Extract the [X, Y] coordinate from the center of the cell holding the provided text.  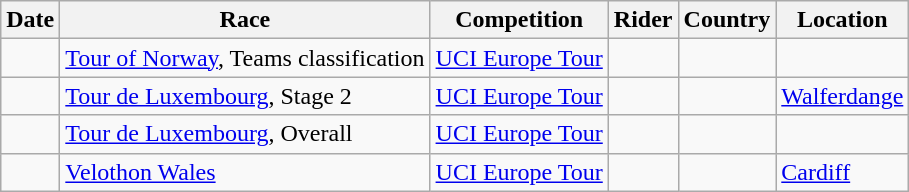
Country [727, 20]
Cardiff [842, 172]
Walferdange [842, 96]
Location [842, 20]
Competition [519, 20]
Tour de Luxembourg, Overall [245, 134]
Race [245, 20]
Rider [643, 20]
Tour de Luxembourg, Stage 2 [245, 96]
Date [30, 20]
Velothon Wales [245, 172]
Tour of Norway, Teams classification [245, 58]
